Identify which cell holds the provided text, then report its [x, y] central coordinate. 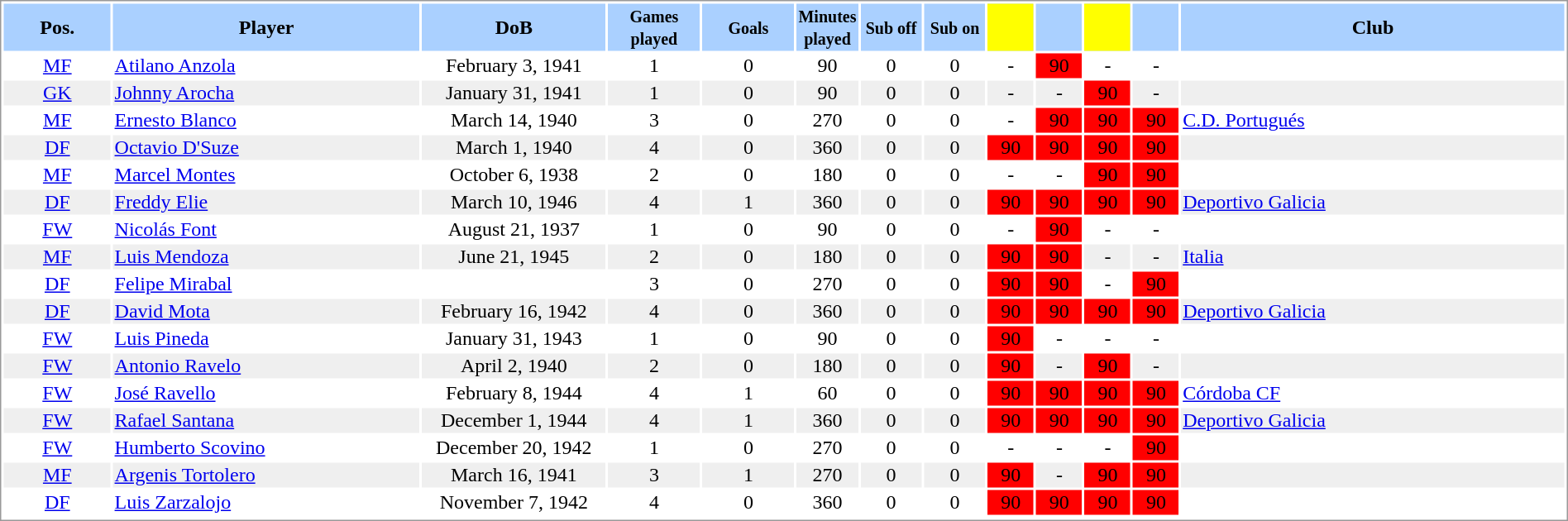
DoB [514, 26]
Octavio D'Suze [266, 148]
Antonio Ravelo [266, 366]
November 7, 1942 [514, 502]
March 10, 1946 [514, 203]
Johnny Arocha [266, 93]
Luis Pineda [266, 338]
Córdoba CF [1373, 393]
GK [57, 93]
February 3, 1941 [514, 65]
Sub off [892, 26]
Player [266, 26]
March 16, 1941 [514, 476]
David Mota [266, 312]
60 [827, 393]
Nicolás Font [266, 229]
Italia [1373, 257]
Goals [748, 26]
Atilano Anzola [266, 65]
January 31, 1943 [514, 338]
Argenis Tortolero [266, 476]
March 1, 1940 [514, 148]
Rafael Santana [266, 421]
Minutesplayed [827, 26]
Gamesplayed [653, 26]
Sub on [955, 26]
Freddy Elie [266, 203]
January 31, 1941 [514, 93]
February 8, 1944 [514, 393]
José Ravello [266, 393]
Felipe Mirabal [266, 284]
October 6, 1938 [514, 174]
August 21, 1937 [514, 229]
February 16, 1942 [514, 312]
Luis Mendoza [266, 257]
Ernesto Blanco [266, 120]
Club [1373, 26]
Humberto Scovino [266, 447]
Marcel Montes [266, 174]
December 1, 1944 [514, 421]
Pos. [57, 26]
December 20, 1942 [514, 447]
June 21, 1945 [514, 257]
C.D. Portugués [1373, 120]
Luis Zarzalojo [266, 502]
March 14, 1940 [514, 120]
April 2, 1940 [514, 366]
